Extract the [x, y] coordinate from the center of the cell holding the provided text.  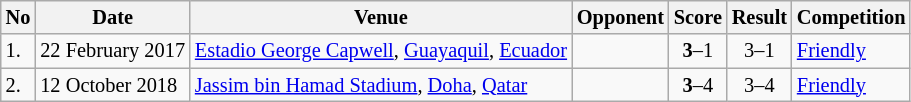
1. [18, 51]
2. [18, 85]
Result [760, 17]
Score [698, 17]
Jassim bin Hamad Stadium, Doha, Qatar [381, 85]
Date [112, 17]
No [18, 17]
Competition [851, 17]
22 February 2017 [112, 51]
Estadio George Capwell, Guayaquil, Ecuador [381, 51]
Venue [381, 17]
12 October 2018 [112, 85]
Opponent [620, 17]
